Identify which cell holds the provided text, then report its (x, y) central coordinate. 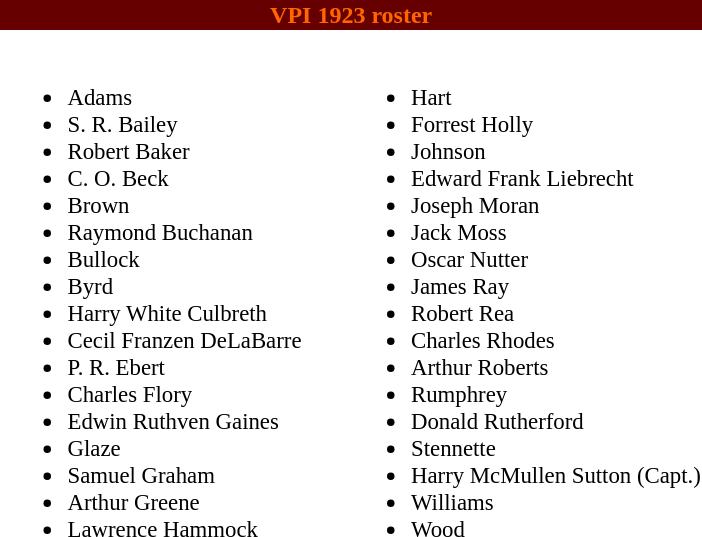
VPI 1923 roster (351, 15)
